Detect which cell encompasses the target text, then output its [X, Y] center coordinate. 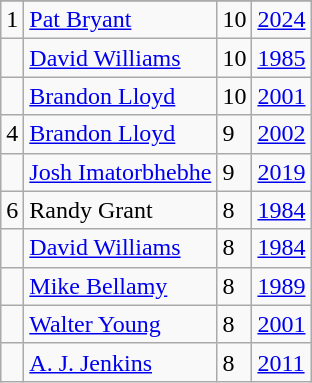
Randy Grant [120, 210]
1985 [282, 58]
2002 [282, 134]
2011 [282, 362]
Josh Imatorbhebhe [120, 172]
Mike Bellamy [120, 286]
A. J. Jenkins [120, 362]
4 [12, 134]
1989 [282, 286]
2024 [282, 20]
Walter Young [120, 324]
1 [12, 20]
2019 [282, 172]
6 [12, 210]
Pat Bryant [120, 20]
